For the text-containing cell, return its midpoint in [X, Y] coordinate format. 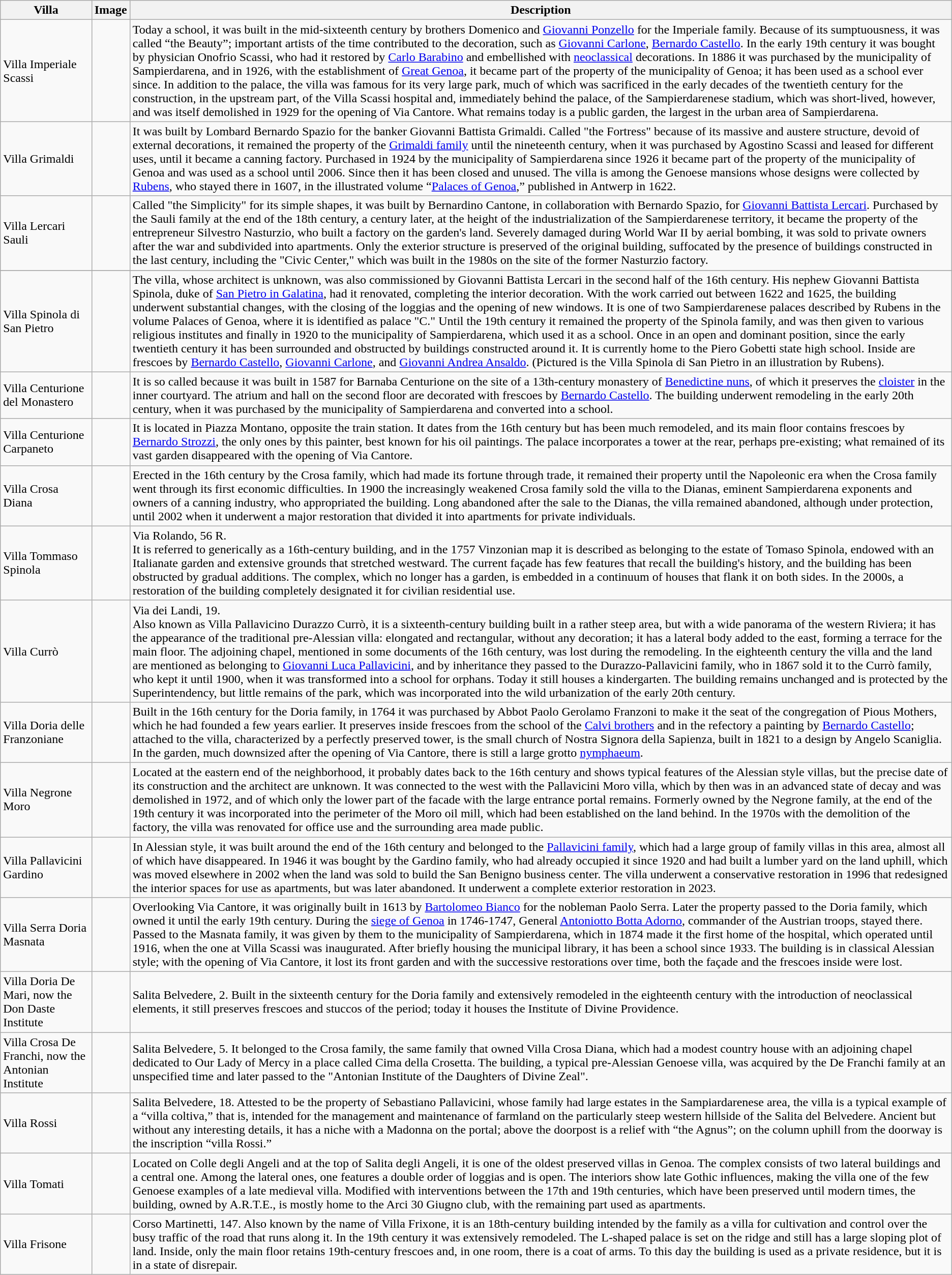
Villa [46, 10]
Villa Doria De Mari, now the Don Daste Institute [46, 1002]
Villa Serra Doria Masnata [46, 935]
Villa Frisone [46, 1244]
Villa Currò [46, 651]
Villa Rossi [46, 1123]
Villa Doria delle Franzoniane [46, 732]
Villa Imperiale Scassi [46, 71]
Villa Negrone Moro [46, 799]
Image [111, 10]
Villa Pallavicini Gardino [46, 868]
Description [541, 10]
Villa Lercari Sauli [46, 233]
Villa Crosa Diana [46, 495]
Villa Grimaldi [46, 159]
Villa Centurione del Monastero [46, 395]
Villa Spinola di San Pietro [46, 321]
Villa Crosa De Franchi, now the Antonian Institute [46, 1063]
Villa Tommaso Spinola [46, 563]
Villa Centurione Carpaneto [46, 442]
Villa Tomati [46, 1184]
